Search for the cell housing the specified text and yield its [x, y] center coordinate. 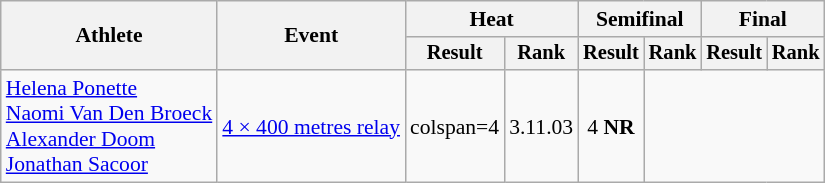
3.11.03 [541, 126]
Event [311, 36]
4 × 400 metres relay [311, 126]
Athlete [110, 36]
colspan=4 [454, 126]
Semifinal [640, 19]
Helena PonetteNaomi Van Den BroeckAlexander DoomJonathan Sacoor [110, 126]
Final [762, 19]
4 NR [611, 126]
Heat [492, 19]
